Output the [X, Y] coordinate of the center of the cell containing the given text.  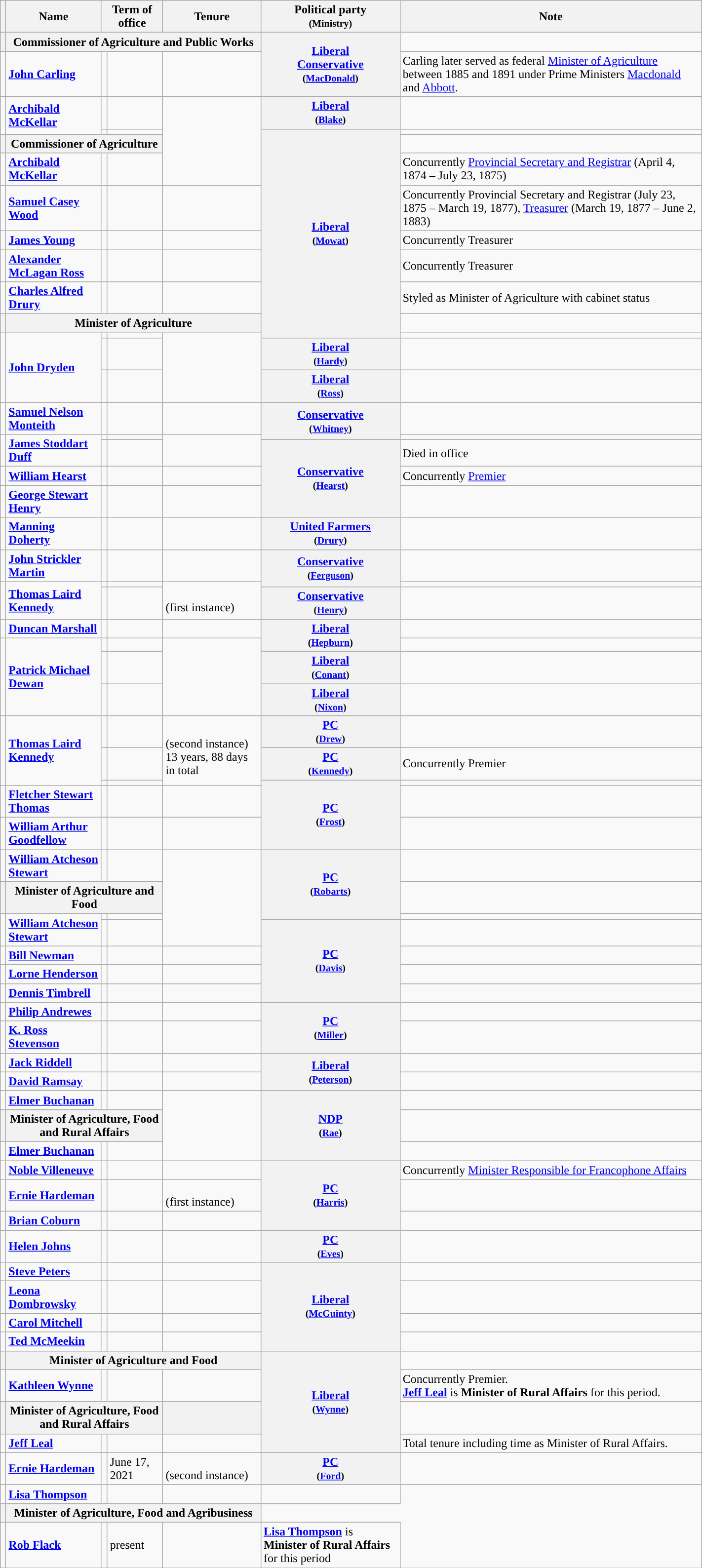
Liberal(Mowat) [330, 234]
Lisa Thompson is Minister of Rural Affairs for this period [330, 1545]
Leona Dombrowsky [53, 1297]
Rob Flack [53, 1545]
William Arthur Goodfellow [53, 833]
Name [53, 17]
PC(Frost) [330, 815]
Concurrently Minister Responsible for Francophone Affairs [551, 1170]
Liberal(Wynne) [330, 1402]
Died in office [551, 453]
Styled as Minister of Agriculture with cabinet status [551, 297]
Liberal(Blake) [330, 113]
Jeff Leal [53, 1443]
Noble Villeneuve [53, 1170]
Conservative(Whitney) [330, 421]
David Ramsay [53, 1081]
George Stewart Henry [53, 502]
Minister of Agriculture, Food and Agribusiness [133, 1513]
Term of office [132, 17]
Political party(Ministry) [330, 17]
Liberal(Ross) [330, 386]
William Hearst [53, 476]
Manning Doherty [53, 533]
PC(Davis) [330, 961]
Concurrently Premier. Jeff Leal is Minister of Rural Affairs for this period. [551, 1385]
Fletcher Stewart Thomas [53, 802]
Liberal(Conant) [330, 667]
June 17, 2021 [135, 1468]
Brian Coburn [53, 1221]
Conservative(Ferguson) [330, 568]
PC(Kennedy) [330, 763]
Carol Mitchell [53, 1323]
John Dryden [53, 367]
Kathleen Wynne [53, 1385]
John Strickler Martin [53, 566]
Samuel Casey Wood [53, 208]
Conservative(Hearst) [330, 479]
John Carling [53, 74]
Dennis Timbrell [53, 993]
Lisa Thompson [53, 1494]
James Young [53, 240]
PC(Ford) [330, 1468]
present [135, 1545]
PC(Robarts) [330, 885]
Patrick Michael Dewan [53, 676]
NDP(Rae) [330, 1126]
Minister of Agriculture [133, 323]
PC(Harris) [330, 1195]
Ted McMeekin [53, 1341]
Bill Newman [53, 955]
Concurrently Provincial Secretary and Registrar (July 23, 1875 – March 19, 1877), Treasurer (March 19, 1877 – June 2, 1883) [551, 208]
Liberal(Nixon) [330, 699]
LiberalConservative(MacDonald) [330, 65]
Carling later served as federal Minister of Agriculture between 1885 and 1891 under Prime Ministers Macdonald and Abbott. [551, 74]
Duncan Marshall [53, 628]
(second instance)13 years, 88 days in total [212, 750]
Liberal(McGuinty) [330, 1306]
K. Ross Stevenson [53, 1037]
PC(Eves) [330, 1246]
Steve Peters [53, 1272]
Commissioner of Agriculture and Public Works [133, 42]
Charles Alfred Drury [53, 297]
Lorne Henderson [53, 974]
(second instance) [212, 1468]
Jack Riddell [53, 1062]
Samuel Nelson Monteith [53, 419]
Concurrently Provincial Secretary and Registrar (April 4, 1874 – July 23, 1875) [551, 169]
Note [551, 17]
PC(Drew) [330, 732]
Commissioner of Agriculture [84, 144]
Alexander McLagan Ross [53, 266]
Helen Johns [53, 1246]
Liberal(Hardy) [330, 354]
Total tenure including time as Minister of Rural Affairs. [551, 1443]
United Farmers(Drury) [330, 533]
Liberal(Hepburn) [330, 635]
PC(Miller) [330, 1028]
Liberal(Peterson) [330, 1072]
Conservative(Henry) [330, 603]
James Stoddart Duff [53, 450]
Philip Andrewes [53, 1012]
Tenure [212, 17]
